Search for the cell housing the specified text and yield its [x, y] center coordinate. 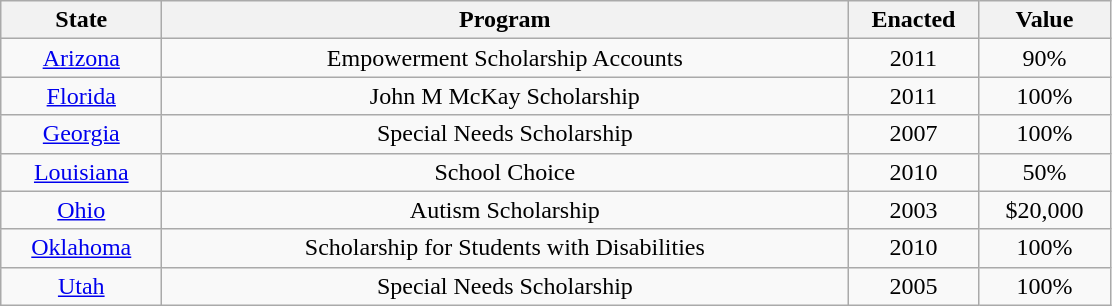
Louisiana [82, 172]
Arizona [82, 58]
2005 [914, 286]
Value [1044, 20]
Georgia [82, 134]
Ohio [82, 210]
School Choice [505, 172]
$20,000 [1044, 210]
State [82, 20]
Empowerment Scholarship Accounts [505, 58]
Utah [82, 286]
Scholarship for Students with Disabilities [505, 248]
John M McKay Scholarship [505, 96]
2003 [914, 210]
Enacted [914, 20]
90% [1044, 58]
Oklahoma [82, 248]
Autism Scholarship [505, 210]
2007 [914, 134]
50% [1044, 172]
Program [505, 20]
Florida [82, 96]
